Provide the (X, Y) coordinate of the cell's center where the given text is located.  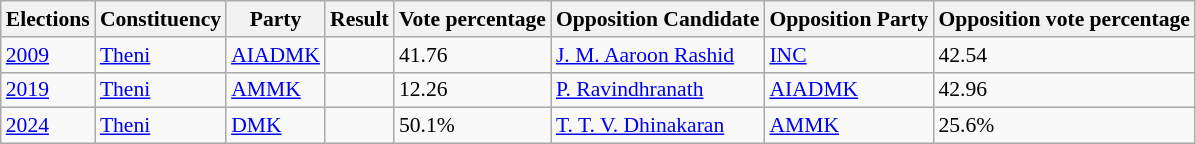
2009 (48, 55)
Result (360, 19)
INC (848, 55)
Opposition Party (848, 19)
25.6% (1064, 126)
Elections (48, 19)
Opposition vote percentage (1064, 19)
42.96 (1064, 90)
Party (276, 19)
J. M. Aaroon Rashid (658, 55)
12.26 (472, 90)
41.76 (472, 55)
Vote percentage (472, 19)
42.54 (1064, 55)
2024 (48, 126)
Constituency (160, 19)
2019 (48, 90)
T. T. V. Dhinakaran (658, 126)
P. Ravindhranath (658, 90)
Opposition Candidate (658, 19)
50.1% (472, 126)
DMK (276, 126)
